Find where the given text appears and provide that cell's center as (x, y) coordinate. 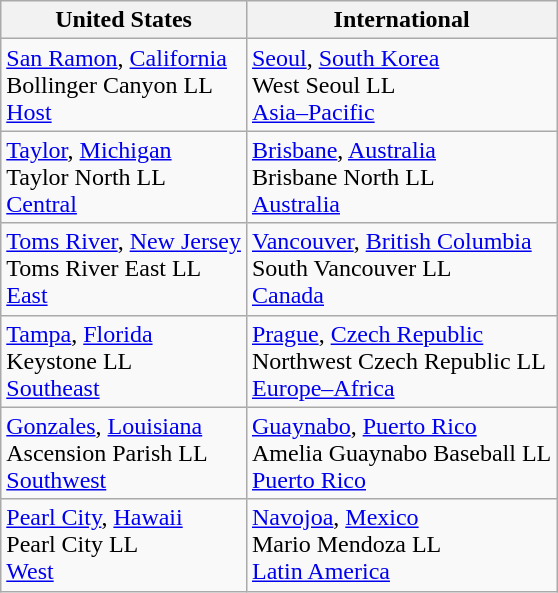
Toms River, New JerseyToms River East LLEast (124, 269)
Navojoa, MexicoMario Mendoza LLLatin America (401, 545)
Brisbane, AustraliaBrisbane North LLAustralia (401, 177)
Pearl City, HawaiiPearl City LLWest (124, 545)
San Ramon, CaliforniaBollinger Canyon LLHost (124, 85)
Tampa, FloridaKeystone LLSoutheast (124, 361)
Guaynabo, Puerto RicoAmelia Guaynabo Baseball LLPuerto Rico (401, 453)
Seoul, South KoreaWest Seoul LLAsia–Pacific (401, 85)
Taylor, MichiganTaylor North LLCentral (124, 177)
Gonzales, LouisianaAscension Parish LLSouthwest (124, 453)
United States (124, 20)
Prague, Czech RepublicNorthwest Czech Republic LLEurope–Africa (401, 361)
International (401, 20)
Vancouver, British ColumbiaSouth Vancouver LLCanada (401, 269)
